Locate the cell with the specified text and output its [x, y] center coordinate. 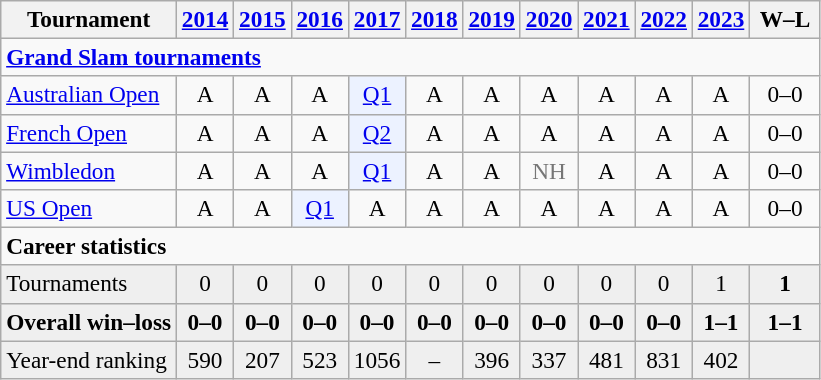
W–L [786, 19]
– [434, 359]
2018 [434, 19]
2015 [262, 19]
French Open [89, 133]
2022 [664, 19]
1056 [376, 359]
590 [204, 359]
Tournament [89, 19]
2016 [320, 19]
2020 [548, 19]
NH [548, 170]
402 [720, 359]
523 [320, 359]
207 [262, 359]
2017 [376, 19]
2021 [606, 19]
US Open [89, 208]
2023 [720, 19]
396 [492, 359]
481 [606, 359]
2014 [204, 19]
Tournaments [89, 284]
337 [548, 359]
Career statistics [411, 246]
Australian Open [89, 95]
Wimbledon [89, 170]
2019 [492, 19]
Year-end ranking [89, 359]
Grand Slam tournaments [411, 57]
831 [664, 359]
Q2 [376, 133]
Overall win–loss [89, 322]
